Detect which cell encompasses the target text, then output its [x, y] center coordinate. 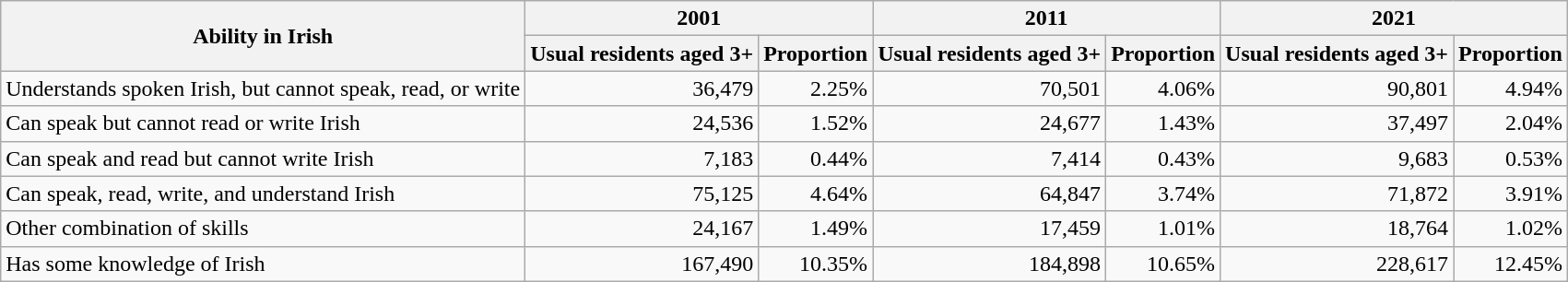
3.74% [1163, 194]
3.91% [1511, 194]
7,414 [990, 159]
24,677 [990, 123]
2001 [699, 18]
Understands spoken Irish, but cannot speak, read, or write [264, 88]
24,536 [642, 123]
Can speak, read, write, and understand Irish [264, 194]
9,683 [1337, 159]
37,497 [1337, 123]
1.02% [1511, 229]
90,801 [1337, 88]
Can speak and read but cannot write Irish [264, 159]
167,490 [642, 264]
24,167 [642, 229]
2.04% [1511, 123]
4.94% [1511, 88]
Ability in Irish [264, 36]
18,764 [1337, 229]
1.52% [816, 123]
1.49% [816, 229]
2011 [1047, 18]
2021 [1394, 18]
36,479 [642, 88]
4.64% [816, 194]
1.01% [1163, 229]
2.25% [816, 88]
Has some knowledge of Irish [264, 264]
184,898 [990, 264]
71,872 [1337, 194]
1.43% [1163, 123]
10.65% [1163, 264]
10.35% [816, 264]
7,183 [642, 159]
17,459 [990, 229]
12.45% [1511, 264]
64,847 [990, 194]
228,617 [1337, 264]
75,125 [642, 194]
Can speak but cannot read or write Irish [264, 123]
4.06% [1163, 88]
0.44% [816, 159]
0.53% [1511, 159]
Other combination of skills [264, 229]
70,501 [990, 88]
0.43% [1163, 159]
